Capture the cell that displays the provided text and extract its [X, Y] central coordinate. 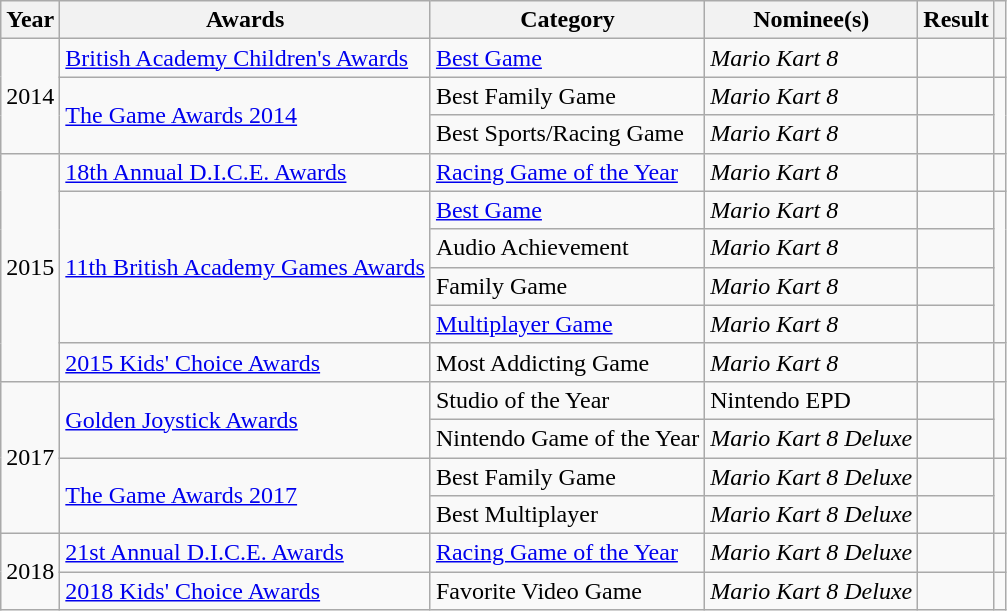
2017 [30, 457]
Audio Achievement [567, 248]
Multiplayer Game [567, 324]
2014 [30, 96]
2015 Kids' Choice Awards [246, 362]
Most Addicting Game [567, 362]
2015 [30, 267]
Nintendo EPD [812, 400]
Nintendo Game of the Year [567, 438]
Category [567, 20]
British Academy Children's Awards [246, 58]
Golden Joystick Awards [246, 419]
21st Annual D.I.C.E. Awards [246, 553]
Awards [246, 20]
2018 Kids' Choice Awards [246, 591]
Best Sports/Racing Game [567, 134]
18th Annual D.I.C.E. Awards [246, 172]
Favorite Video Game [567, 591]
Nominee(s) [812, 20]
Year [30, 20]
Studio of the Year [567, 400]
Family Game [567, 286]
11th British Academy Games Awards [246, 267]
Best Multiplayer [567, 515]
The Game Awards 2017 [246, 496]
The Game Awards 2014 [246, 115]
2018 [30, 572]
Result [956, 20]
